Provide the [x, y] coordinate of the cell's center where the given text is located.  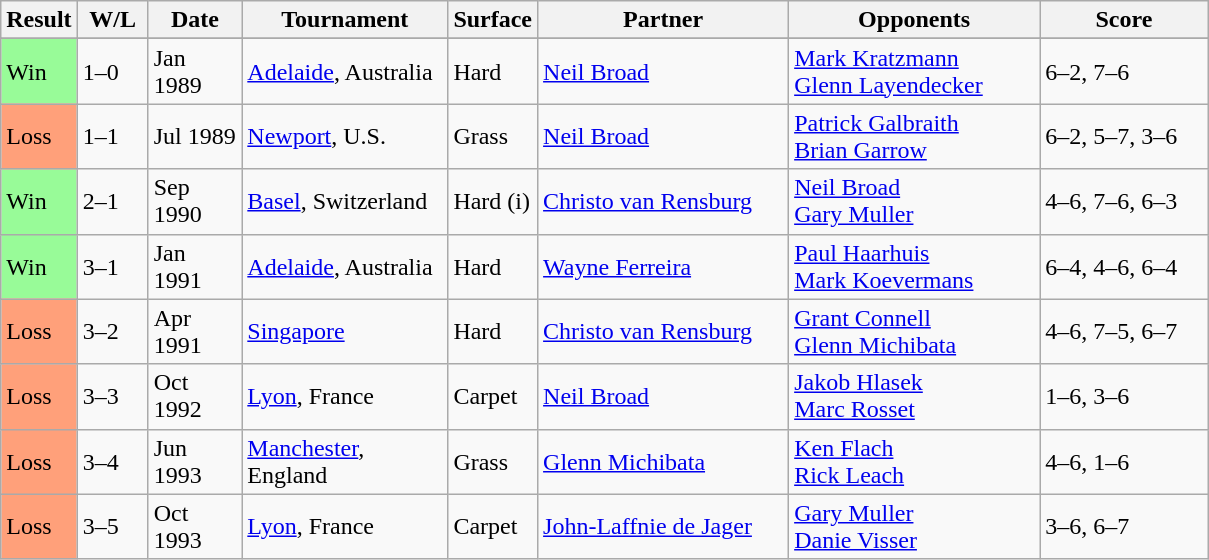
4–6, 7–5, 6–7 [1124, 332]
3–2 [112, 332]
Manchester, England [345, 462]
John-Laffnie de Jager [664, 526]
Oct 1992 [195, 396]
Partner [664, 20]
6–2, 7–6 [1124, 72]
1–0 [112, 72]
Oct 1993 [195, 526]
Wayne Ferreira [664, 266]
1–6, 3–6 [1124, 396]
Sep 1990 [195, 202]
Date [195, 20]
6–2, 5–7, 3–6 [1124, 136]
2–1 [112, 202]
Surface [493, 20]
Mark Kratzmann Glenn Layendecker [914, 72]
4–6, 7–6, 6–3 [1124, 202]
6–4, 4–6, 6–4 [1124, 266]
Gary Muller Danie Visser [914, 526]
Jan 1989 [195, 72]
1–1 [112, 136]
3–4 [112, 462]
Jun 1993 [195, 462]
Apr 1991 [195, 332]
Singapore [345, 332]
3–6, 6–7 [1124, 526]
Ken Flach Rick Leach [914, 462]
Basel, Switzerland [345, 202]
Tournament [345, 20]
Newport, U.S. [345, 136]
3–1 [112, 266]
Jul 1989 [195, 136]
Result [39, 20]
Glenn Michibata [664, 462]
4–6, 1–6 [1124, 462]
Jan 1991 [195, 266]
Paul Haarhuis Mark Koevermans [914, 266]
Jakob Hlasek Marc Rosset [914, 396]
Opponents [914, 20]
Score [1124, 20]
3–5 [112, 526]
Hard (i) [493, 202]
W/L [112, 20]
Patrick Galbraith Brian Garrow [914, 136]
Grant Connell Glenn Michibata [914, 332]
Neil Broad Gary Muller [914, 202]
3–3 [112, 396]
